Scan for the cell matching the given text and deliver its (x, y) coordinate at center. 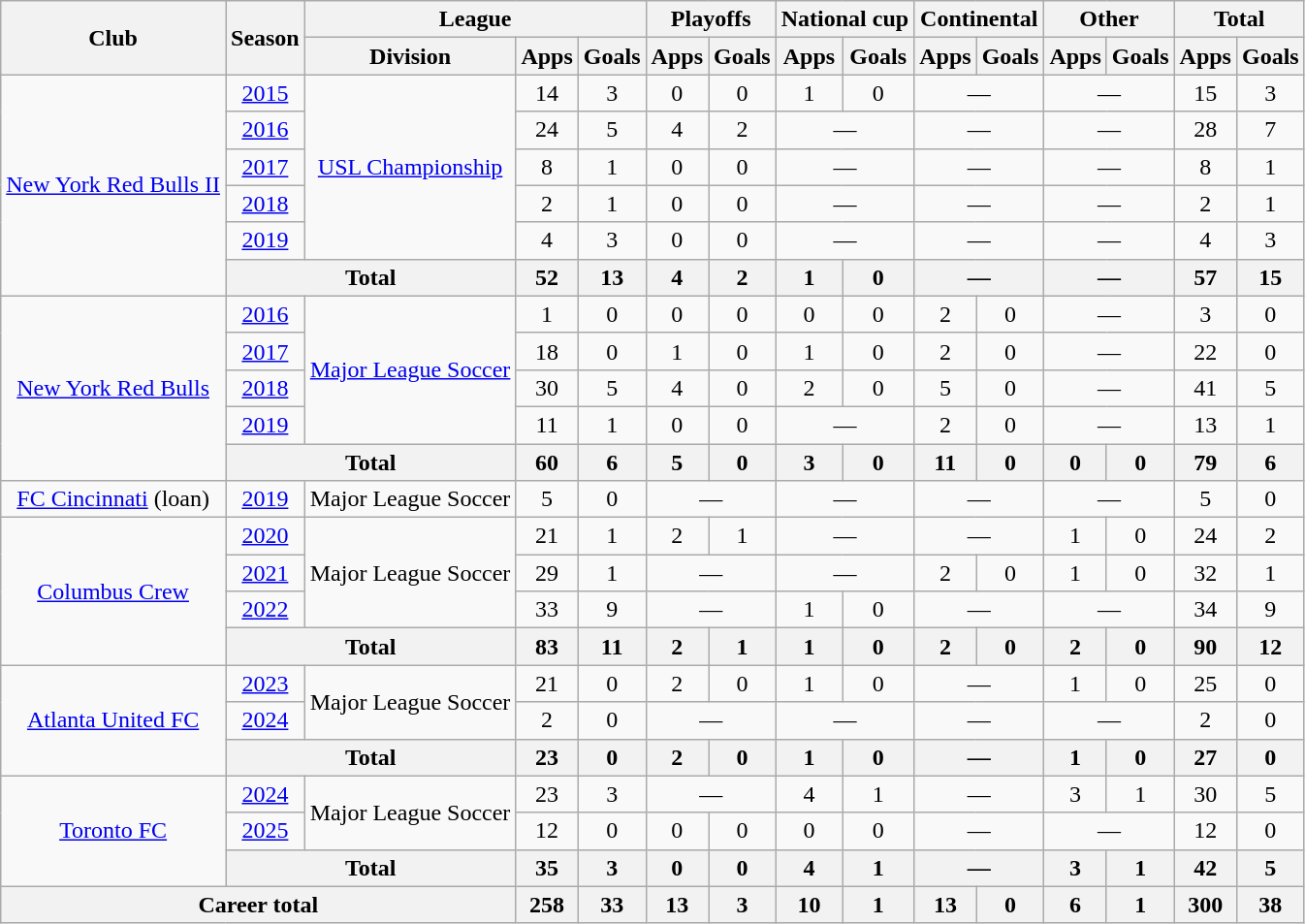
League (475, 19)
10 (809, 905)
2020 (265, 536)
14 (547, 93)
2023 (265, 684)
38 (1270, 905)
29 (547, 573)
Continental (979, 19)
Columbus Crew (113, 591)
2025 (265, 831)
Toronto FC (113, 831)
Division (410, 56)
Other (1109, 19)
32 (1205, 573)
35 (547, 868)
25 (1205, 684)
52 (547, 277)
90 (1205, 647)
60 (547, 462)
83 (547, 647)
FC Cincinnati (loan) (113, 499)
Season (265, 38)
34 (1205, 610)
7 (1270, 130)
57 (1205, 277)
258 (547, 905)
New York Red Bulls II (113, 185)
National cup (844, 19)
Club (113, 38)
2022 (265, 610)
28 (1205, 130)
22 (1205, 351)
300 (1205, 905)
USL Championship (410, 167)
41 (1205, 388)
79 (1205, 462)
Playoffs (711, 19)
Atlanta United FC (113, 720)
18 (547, 351)
42 (1205, 868)
2021 (265, 573)
New York Red Bulls (113, 388)
27 (1205, 757)
Career total (258, 905)
2015 (265, 93)
